Capture the cell that displays the provided text and extract its (X, Y) central coordinate. 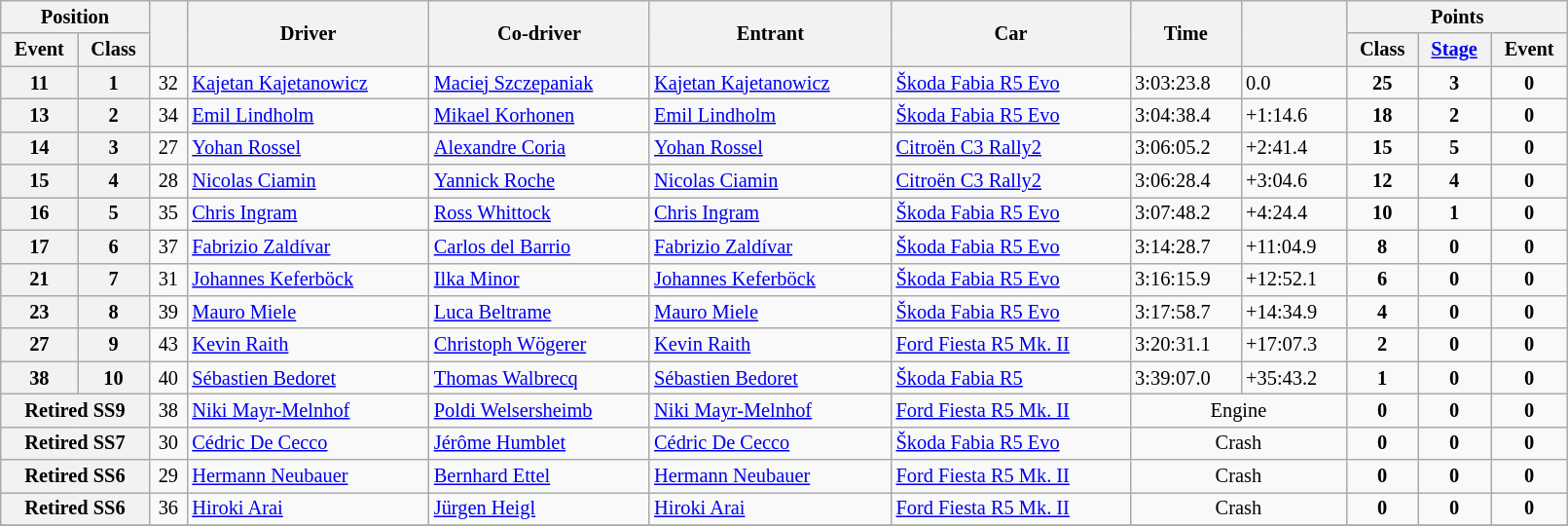
Time (1185, 33)
32 (167, 83)
Entrant (770, 33)
14 (39, 148)
+35:43.2 (1294, 378)
3:39:07.0 (1185, 378)
28 (167, 181)
36 (167, 508)
Points (1456, 17)
21 (39, 280)
Stage (1454, 50)
+12:52.1 (1294, 280)
11 (39, 83)
+4:24.4 (1294, 213)
Carlos del Barrio (539, 246)
31 (167, 280)
18 (1382, 115)
40 (167, 378)
Position (75, 17)
Thomas Walbrecq (539, 378)
Co-driver (539, 33)
Jürgen Heigl (539, 508)
Driver (308, 33)
Car (1011, 33)
43 (167, 345)
Christoph Wögerer (539, 345)
3:20:31.1 (1185, 345)
+11:04.9 (1294, 246)
16 (39, 213)
+2:41.4 (1294, 148)
+3:04.6 (1294, 181)
37 (167, 246)
17 (39, 246)
12 (1382, 181)
9 (113, 345)
30 (167, 443)
0.0 (1294, 83)
29 (167, 476)
Engine (1238, 410)
Maciej Szczepaniak (539, 83)
3:06:05.2 (1185, 148)
Yannick Roche (539, 181)
39 (167, 312)
3:17:58.7 (1185, 312)
Retired SS9 (75, 410)
3:06:28.4 (1185, 181)
Škoda Fabia R5 (1011, 378)
+1:14.6 (1294, 115)
3:07:48.2 (1185, 213)
Luca Beltrame (539, 312)
Ross Whittock (539, 213)
3:03:23.8 (1185, 83)
7 (113, 280)
3:14:28.7 (1185, 246)
+14:34.9 (1294, 312)
23 (39, 312)
13 (39, 115)
Poldi Welsersheimb (539, 410)
Jérôme Humblet (539, 443)
25 (1382, 83)
Alexandre Coria (539, 148)
3:16:15.9 (1185, 280)
Bernhard Ettel (539, 476)
Ilka Minor (539, 280)
+17:07.3 (1294, 345)
Retired SS7 (75, 443)
34 (167, 115)
35 (167, 213)
Mikael Korhonen (539, 115)
3:04:38.4 (1185, 115)
